Provide the [X, Y] coordinate of the cell's center where the given text is located.  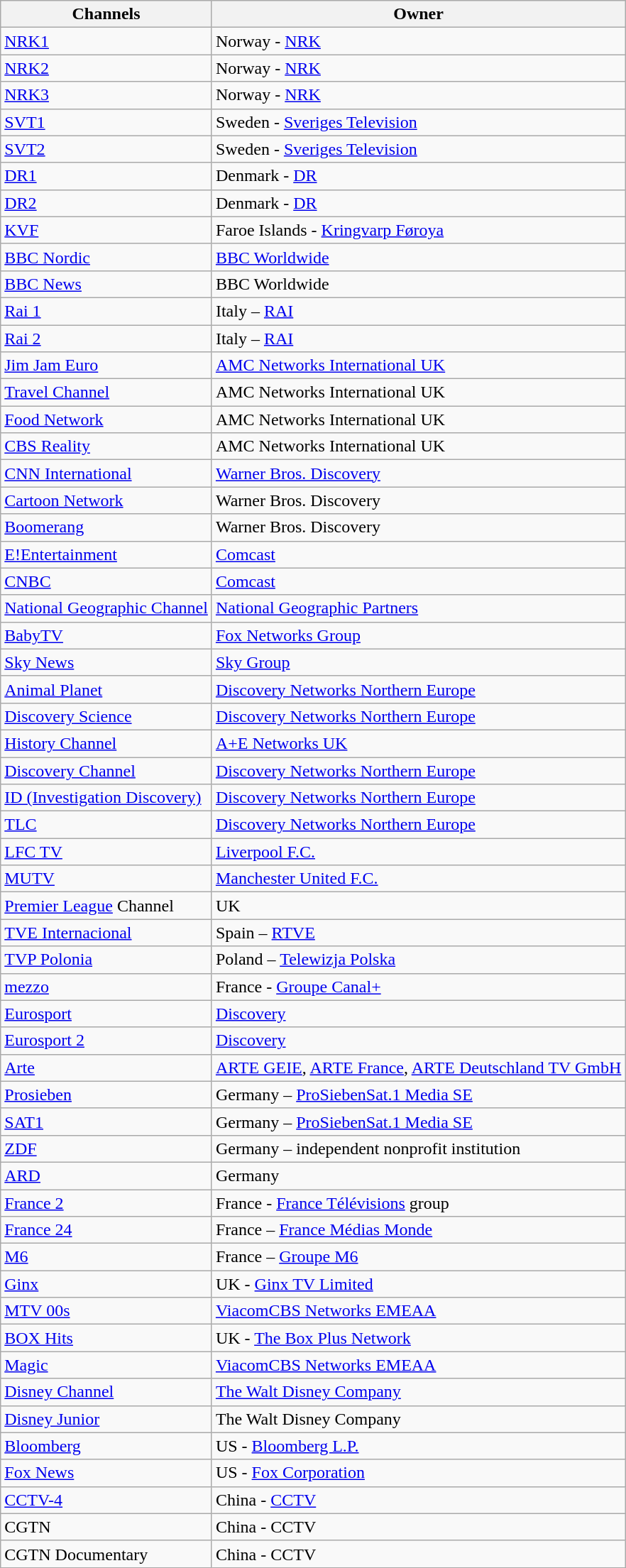
National Geographic Partners [418, 608]
Premier League Channel [106, 906]
UK [418, 906]
US - Fox Corporation [418, 1473]
CNN International [106, 473]
BBC Nordic [106, 257]
ZDF [106, 1148]
NRK3 [106, 95]
France - France Télévisions group [418, 1203]
Germany [418, 1175]
Sky Group [418, 662]
Food Network [106, 420]
France – France Médias Monde [418, 1230]
Prosieben [106, 1095]
France - Groupe Canal+ [418, 987]
NRK1 [106, 41]
US - Bloomberg L.P. [418, 1446]
MTV 00s [106, 1311]
UK - The Box Plus Network [418, 1338]
SVT1 [106, 122]
CNBC [106, 581]
SVT2 [106, 149]
Animal Planet [106, 689]
NRK2 [106, 68]
National Geographic Channel [106, 608]
Magic [106, 1365]
CGTN [106, 1527]
Eurosport [106, 1014]
Bloomberg [106, 1446]
Disney Junior [106, 1419]
DR1 [106, 176]
Travel Channel [106, 393]
ARD [106, 1175]
KVF [106, 230]
History Channel [106, 743]
E!Entertainment [106, 554]
LFC TV [106, 852]
Owner [418, 14]
DR2 [106, 203]
Discovery Channel [106, 770]
Boomerang [106, 527]
CGTN Documentary [106, 1554]
TVE Internacional [106, 933]
Disney Channel [106, 1392]
France 24 [106, 1230]
mezzo [106, 987]
ARTE GEIE, ARTE France, ARTE Deutschland TV GmbH [418, 1068]
Germany – independent nonprofit institution [418, 1148]
Arte [106, 1068]
BOX Hits [106, 1338]
Cartoon Network [106, 500]
UK - Ginx TV Limited [418, 1284]
A+E Networks UK [418, 743]
CCTV-4 [106, 1500]
Rai 2 [106, 339]
Discovery Science [106, 716]
Fox Networks Group [418, 635]
Jim Jam Euro [106, 366]
ID (Investigation Discovery) [106, 798]
France – Groupe M6 [418, 1257]
Poland – Telewizja Polska [418, 960]
TVP Polonia [106, 960]
Rai 1 [106, 311]
Manchester United F.C. [418, 879]
Fox News [106, 1473]
Faroe Islands - Kringvarp Føroya [418, 230]
Ginx [106, 1284]
TLC [106, 825]
BabyTV [106, 635]
SAT1 [106, 1122]
Liverpool F.C. [418, 852]
Eurosport 2 [106, 1041]
MUTV [106, 879]
France 2 [106, 1203]
Sky News [106, 662]
CBS Reality [106, 446]
Channels [106, 14]
M6 [106, 1257]
Spain – RTVE [418, 933]
BBC News [106, 284]
